Extract the [x, y] coordinate from the center of the cell holding the provided text.  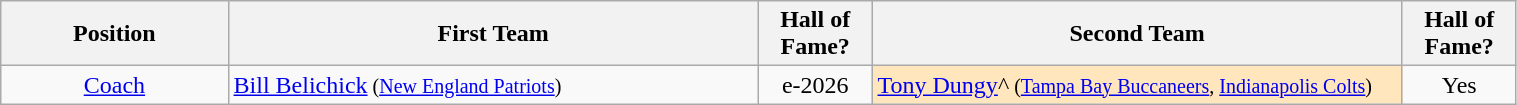
e-2026 [815, 85]
Coach [114, 85]
Tony Dungy^ (Tampa Bay Buccaneers, Indianapolis Colts) [1137, 85]
Position [114, 34]
Second Team [1137, 34]
First Team [493, 34]
Bill Belichick (New England Patriots) [493, 85]
Yes [1459, 85]
